Capture the cell that displays the provided text and extract its [x, y] central coordinate. 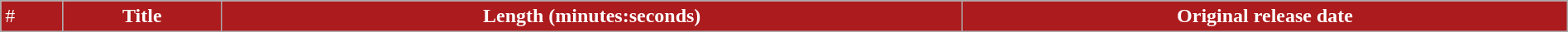
Title [142, 16]
Original release date [1265, 16]
# [31, 16]
Length (minutes:seconds) [592, 16]
